Output the [x, y] coordinate of the center of the cell containing the given text.  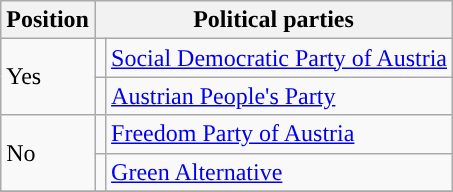
Green Alternative [280, 172]
Political parties [273, 20]
Social Democratic Party of Austria [280, 58]
Position [48, 20]
No [48, 153]
Yes [48, 77]
Austrian People's Party [280, 96]
Freedom Party of Austria [280, 134]
